For the text-containing cell, return its midpoint in (x, y) coordinate format. 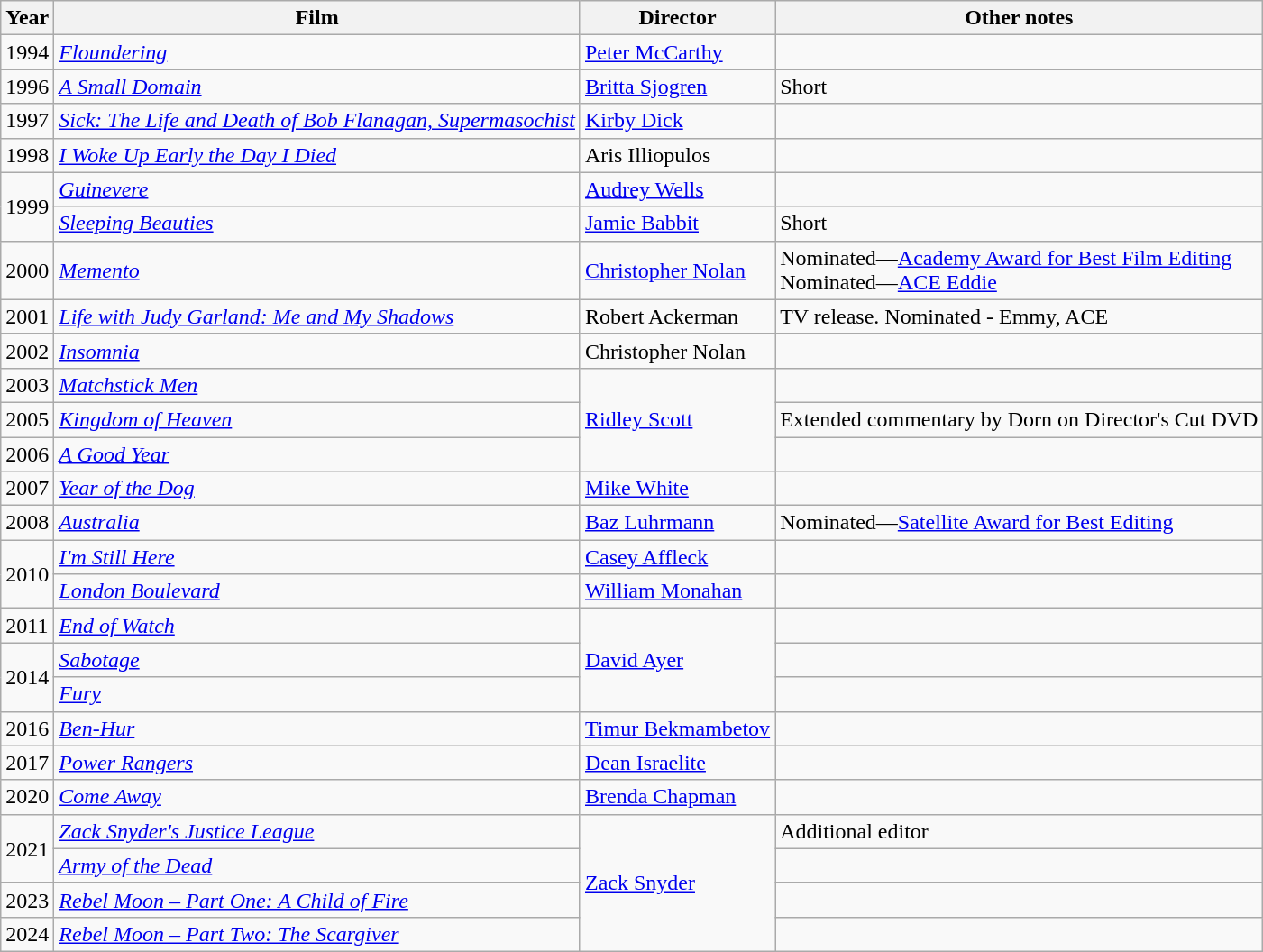
2020 (27, 797)
1996 (27, 87)
2017 (27, 763)
Peter McCarthy (677, 52)
Life with Judy Garland: Me and My Shadows (317, 316)
2007 (27, 489)
Year of the Dog (317, 489)
1994 (27, 52)
Ridley Scott (677, 419)
2021 (27, 848)
2006 (27, 453)
I Woke Up Early the Day I Died (317, 155)
1999 (27, 206)
Director (677, 18)
Mike White (677, 489)
Year (27, 18)
2023 (27, 900)
Ben-Hur (317, 728)
Rebel Moon – Part Two: The Scargiver (317, 934)
Dean Israelite (677, 763)
1998 (27, 155)
2002 (27, 351)
Extended commentary by Dorn on Director's Cut DVD (1019, 419)
2014 (27, 677)
2008 (27, 523)
Timur Bekmambetov (677, 728)
Britta Sjogren (677, 87)
Robert Ackerman (677, 316)
Nominated—Academy Award for Best Film EditingNominated—ACE Eddie (1019, 270)
2011 (27, 626)
2016 (27, 728)
Insomnia (317, 351)
Guinevere (317, 189)
2005 (27, 419)
End of Watch (317, 626)
2003 (27, 385)
2001 (27, 316)
Sick: The Life and Death of Bob Flanagan, Supermasochist (317, 121)
Australia (317, 523)
Audrey Wells (677, 189)
Come Away (317, 797)
Aris Illiopulos (677, 155)
Power Rangers (317, 763)
2000 (27, 270)
Zack Snyder (677, 883)
David Ayer (677, 660)
Nominated—Satellite Award for Best Editing (1019, 523)
Fury (317, 694)
Zack Snyder's Justice League (317, 831)
Memento (317, 270)
Film (317, 18)
Other notes (1019, 18)
Additional editor (1019, 831)
Kirby Dick (677, 121)
A Small Domain (317, 87)
I'm Still Here (317, 557)
Matchstick Men (317, 385)
Sabotage (317, 660)
Jamie Babbit (677, 224)
Casey Affleck (677, 557)
Baz Luhrmann (677, 523)
2010 (27, 574)
Floundering (317, 52)
William Monahan (677, 591)
1997 (27, 121)
2024 (27, 934)
TV release. Nominated - Emmy, ACE (1019, 316)
A Good Year (317, 453)
Sleeping Beauties (317, 224)
Rebel Moon – Part One: A Child of Fire (317, 900)
Kingdom of Heaven (317, 419)
Brenda Chapman (677, 797)
London Boulevard (317, 591)
Army of the Dead (317, 865)
